Identify which cell holds the provided text, then report its (X, Y) central coordinate. 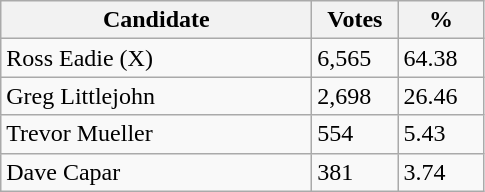
554 (355, 134)
5.43 (441, 134)
381 (355, 172)
2,698 (355, 96)
26.46 (441, 96)
Greg Littlejohn (156, 96)
Dave Capar (156, 172)
6,565 (355, 58)
3.74 (441, 172)
Ross Eadie (X) (156, 58)
Votes (355, 20)
Candidate (156, 20)
Trevor Mueller (156, 134)
64.38 (441, 58)
% (441, 20)
